Output the [x, y] coordinate of the center of the cell containing the given text.  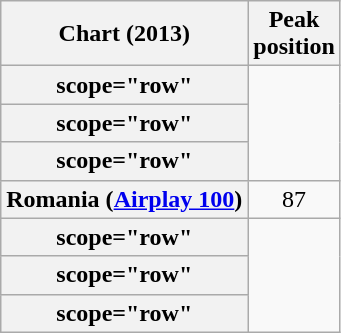
Chart (2013) [124, 34]
87 [294, 199]
Romania (Airplay 100) [124, 199]
Peakposition [294, 34]
